Capture the cell that displays the provided text and extract its (x, y) central coordinate. 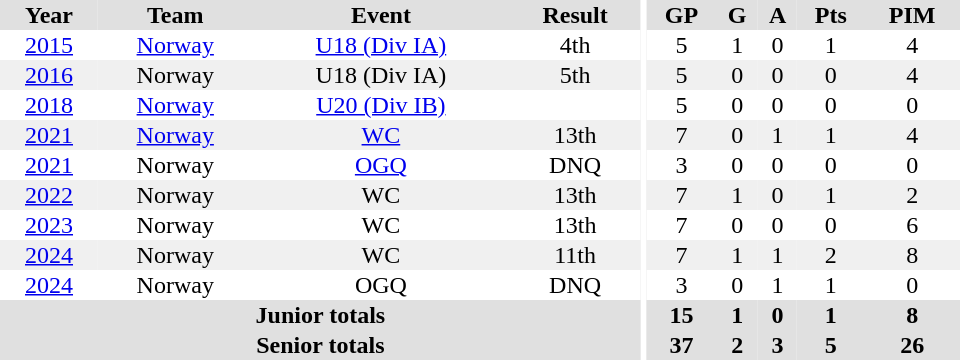
15 (682, 315)
11th (574, 255)
Team (175, 15)
GP (682, 15)
Year (49, 15)
Pts (830, 15)
2016 (49, 75)
U20 (Div IB) (380, 105)
26 (912, 345)
G (737, 15)
PIM (912, 15)
37 (682, 345)
2023 (49, 225)
2022 (49, 195)
Senior totals (320, 345)
Junior totals (320, 315)
2018 (49, 105)
2015 (49, 45)
Result (574, 15)
5th (574, 75)
Event (380, 15)
6 (912, 225)
4th (574, 45)
A (778, 15)
